Capture the cell that displays the provided text and extract its [x, y] central coordinate. 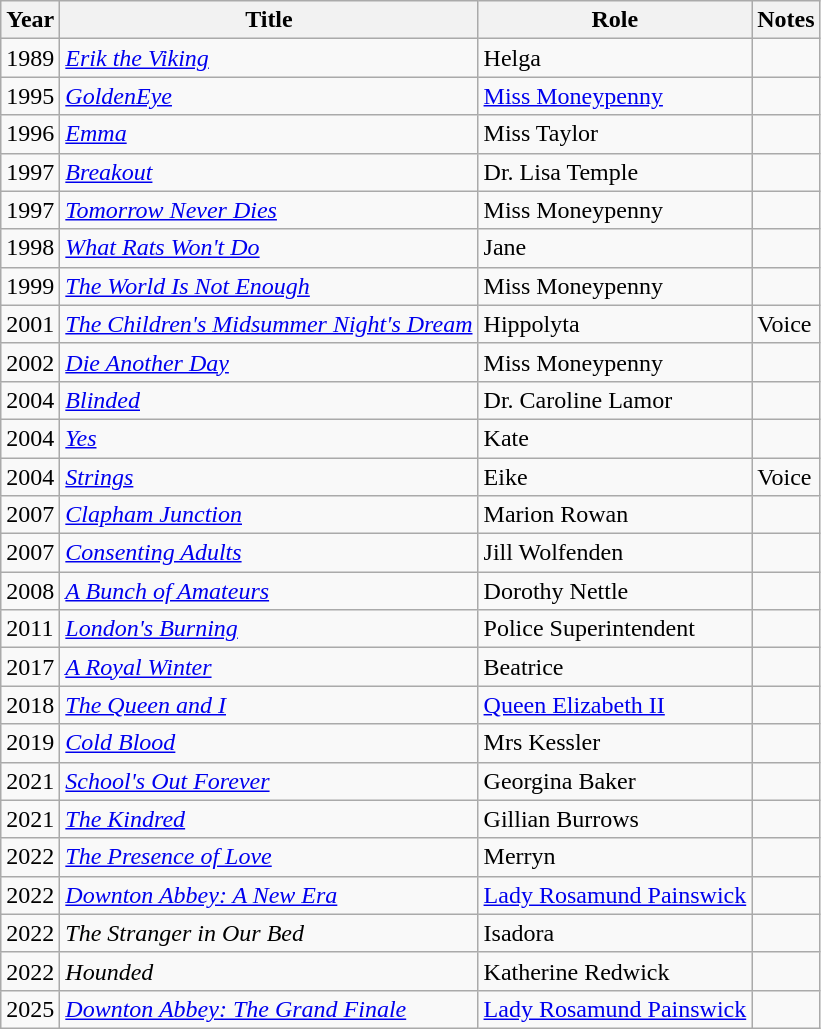
1998 [30, 248]
2011 [30, 629]
Miss Taylor [615, 134]
Blinded [269, 400]
Hippolyta [615, 324]
Tomorrow Never Dies [269, 210]
2017 [30, 667]
1999 [30, 286]
1995 [30, 96]
2019 [30, 743]
1996 [30, 134]
Jill Wolfenden [615, 553]
Jane [615, 248]
2001 [30, 324]
What Rats Won't Do [269, 248]
2008 [30, 591]
The Kindred [269, 819]
Dr. Caroline Lamor [615, 400]
2002 [30, 362]
GoldenEye [269, 96]
The Children's Midsummer Night's Dream [269, 324]
Consenting Adults [269, 553]
The Presence of Love [269, 857]
Isadora [615, 933]
Strings [269, 477]
Dorothy Nettle [615, 591]
Cold Blood [269, 743]
Clapham Junction [269, 515]
Title [269, 20]
Role [615, 20]
Die Another Day [269, 362]
Yes [269, 438]
Dr. Lisa Temple [615, 172]
Downton Abbey: The Grand Finale [269, 1009]
Mrs Kessler [615, 743]
Notes [786, 20]
Merryn [615, 857]
Marion Rowan [615, 515]
Year [30, 20]
The Stranger in Our Bed [269, 933]
1989 [30, 58]
Eike [615, 477]
Gillian Burrows [615, 819]
Erik the Viking [269, 58]
Kate [615, 438]
A Royal Winter [269, 667]
A Bunch of Amateurs [269, 591]
Hounded [269, 971]
Police Superintendent [615, 629]
Queen Elizabeth II [615, 705]
Breakout [269, 172]
Helga [615, 58]
London's Burning [269, 629]
2018 [30, 705]
Katherine Redwick [615, 971]
School's Out Forever [269, 781]
The Queen and I [269, 705]
Beatrice [615, 667]
Downton Abbey: A New Era [269, 895]
Emma [269, 134]
The World Is Not Enough [269, 286]
2025 [30, 1009]
Georgina Baker [615, 781]
